Capture the cell that displays the provided text and extract its [X, Y] central coordinate. 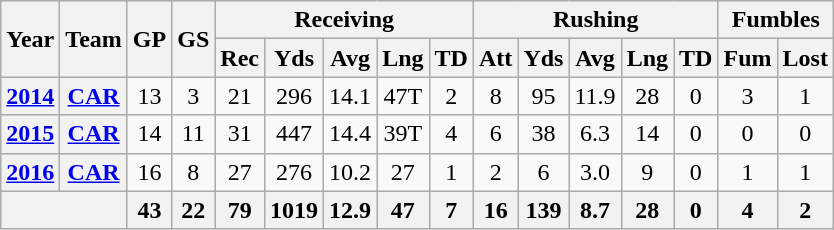
79 [240, 210]
21 [240, 96]
22 [194, 210]
8.7 [595, 210]
Fum [748, 58]
13 [149, 96]
14.4 [350, 134]
11 [194, 134]
9 [647, 172]
2015 [30, 134]
38 [544, 134]
11.9 [595, 96]
12.9 [350, 210]
47 [403, 210]
Rec [240, 58]
95 [544, 96]
47T [403, 96]
447 [294, 134]
39T [403, 134]
GS [194, 39]
139 [544, 210]
6.3 [595, 134]
43 [149, 210]
296 [294, 96]
276 [294, 172]
10.2 [350, 172]
2014 [30, 96]
3.0 [595, 172]
GP [149, 39]
Rushing [595, 20]
1019 [294, 210]
Att [495, 58]
14.1 [350, 96]
2016 [30, 172]
Lost [805, 58]
Year [30, 39]
Team [94, 39]
Fumbles [776, 20]
Receiving [344, 20]
7 [451, 210]
31 [240, 134]
